Detect which cell encompasses the target text, then output its [X, Y] center coordinate. 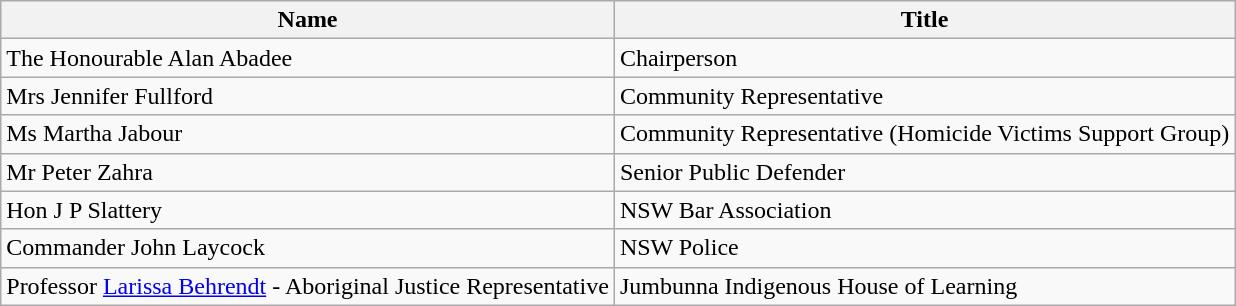
Chairperson [924, 58]
Mrs Jennifer Fullford [308, 96]
Hon J P Slattery [308, 210]
Commander John Laycock [308, 248]
Professor Larissa Behrendt - Aboriginal Justice Representative [308, 286]
Community Representative (Homicide Victims Support Group) [924, 134]
Community Representative [924, 96]
NSW Bar Association [924, 210]
Name [308, 20]
Jumbunna Indigenous House of Learning [924, 286]
The Honourable Alan Abadee [308, 58]
Senior Public Defender [924, 172]
Title [924, 20]
Ms Martha Jabour [308, 134]
Mr Peter Zahra [308, 172]
NSW Police [924, 248]
